Detect which cell encompasses the target text, then output its (x, y) center coordinate. 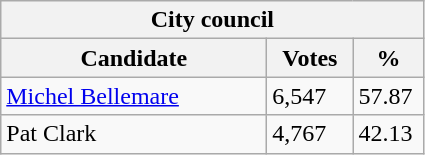
Michel Bellemare (134, 96)
6,547 (310, 96)
57.87 (388, 96)
4,767 (310, 134)
Candidate (134, 58)
Pat Clark (134, 134)
City council (212, 20)
% (388, 58)
Votes (310, 58)
42.13 (388, 134)
